Provide the (x, y) coordinate of the cell's center where the given text is located.  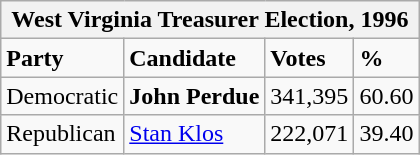
341,395 (310, 96)
39.40 (386, 134)
% (386, 58)
222,071 (310, 134)
West Virginia Treasurer Election, 1996 (210, 20)
Candidate (194, 58)
John Perdue (194, 96)
60.60 (386, 96)
Stan Klos (194, 134)
Party (62, 58)
Votes (310, 58)
Democratic (62, 96)
Republican (62, 134)
